Detect which cell encompasses the target text, then output its (X, Y) center coordinate. 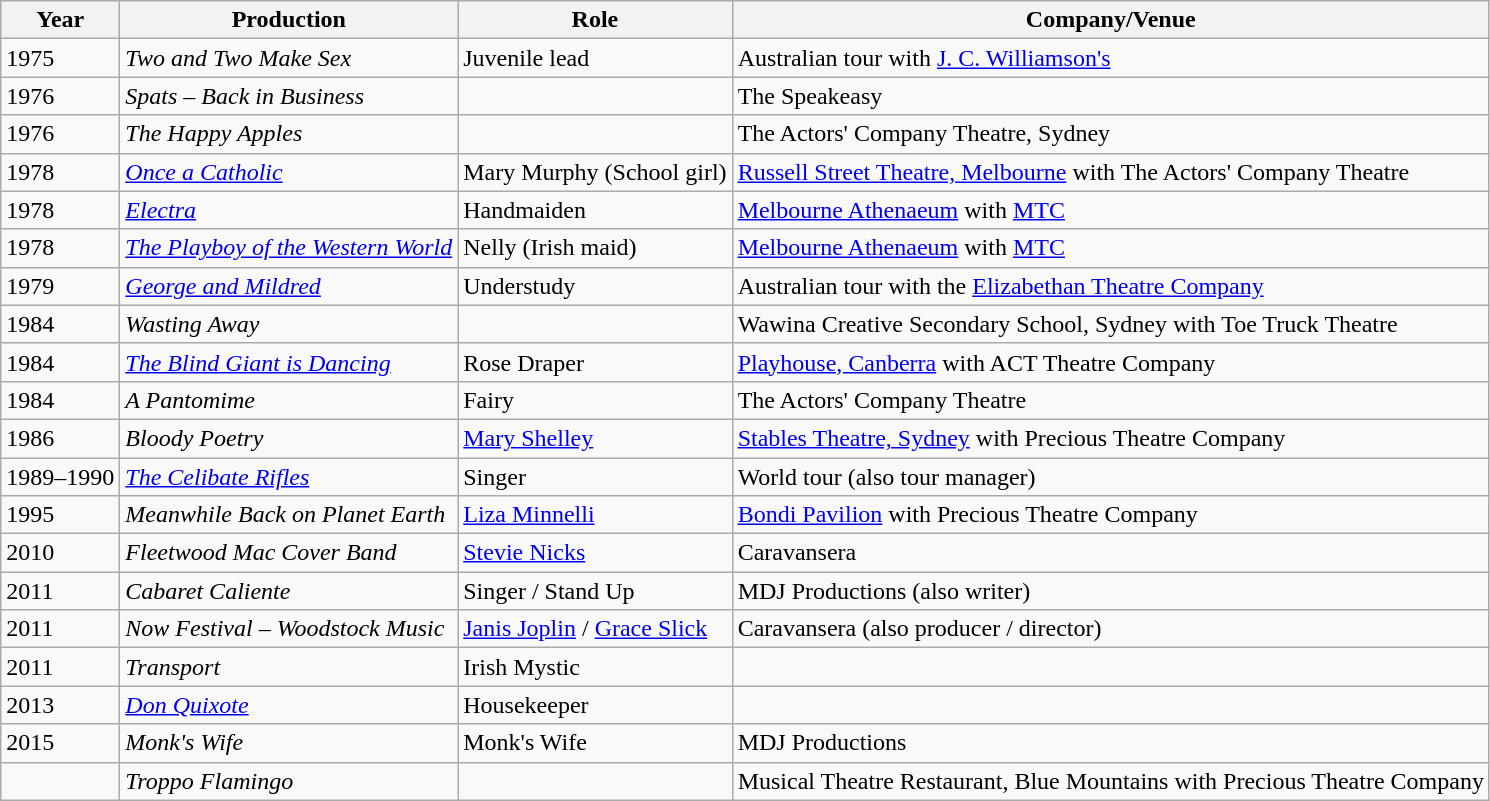
Russell Street Theatre, Melbourne with The Actors' Company Theatre (1110, 172)
The Playboy of the Western World (289, 248)
Irish Mystic (595, 667)
1979 (60, 286)
Caravansera (also producer / director) (1110, 629)
Janis Joplin / Grace Slick (595, 629)
Understudy (595, 286)
The Speakeasy (1110, 96)
1986 (60, 438)
Year (60, 20)
Juvenile lead (595, 58)
Housekeeper (595, 705)
Bloody Poetry (289, 438)
MDJ Productions (1110, 743)
Stevie Nicks (595, 553)
Two and Two Make Sex (289, 58)
Fleetwood Mac Cover Band (289, 553)
Transport (289, 667)
Handmaiden (595, 210)
Cabaret Caliente (289, 591)
Playhouse, Canberra with ACT Theatre Company (1110, 362)
Liza Minnelli (595, 515)
1975 (60, 58)
Production (289, 20)
World tour (also tour manager) (1110, 477)
Spats – Back in Business (289, 96)
2010 (60, 553)
Stables Theatre, Sydney with Precious Theatre Company (1110, 438)
The Happy Apples (289, 134)
2015 (60, 743)
Wawina Creative Secondary School, Sydney with Toe Truck Theatre (1110, 324)
Electra (289, 210)
Fairy (595, 400)
Australian tour with the Elizabethan Theatre Company (1110, 286)
The Actors' Company Theatre (1110, 400)
Nelly (Irish maid) (595, 248)
Troppo Flamingo (289, 781)
Australian tour with J. C. Williamson's (1110, 58)
Singer (595, 477)
Company/Venue (1110, 20)
Musical Theatre Restaurant, Blue Mountains with Precious Theatre Company (1110, 781)
The Celibate Rifles (289, 477)
The Blind Giant is Dancing (289, 362)
1989–1990 (60, 477)
George and Mildred (289, 286)
Caravansera (1110, 553)
Bondi Pavilion with Precious Theatre Company (1110, 515)
A Pantomime (289, 400)
Now Festival – Woodstock Music (289, 629)
2013 (60, 705)
Mary Shelley (595, 438)
Rose Draper (595, 362)
MDJ Productions (also writer) (1110, 591)
1995 (60, 515)
The Actors' Company Theatre, Sydney (1110, 134)
Don Quixote (289, 705)
Singer / Stand Up (595, 591)
Role (595, 20)
Mary Murphy (School girl) (595, 172)
Once a Catholic (289, 172)
Meanwhile Back on Planet Earth (289, 515)
Wasting Away (289, 324)
